Determine the [X, Y] coordinate at the center of the cell enclosing the given text.  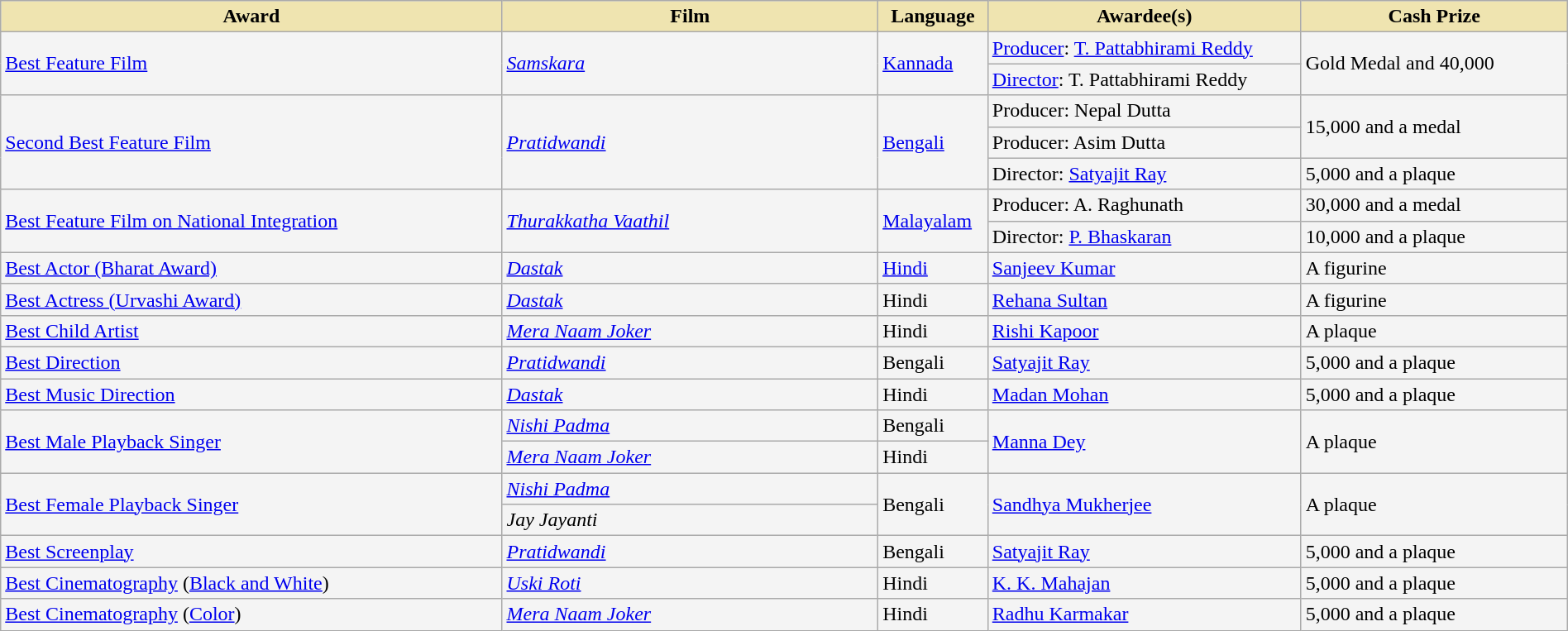
Best Actor (Bharat Award) [251, 268]
Thurakkatha Vaathil [690, 221]
Best Feature Film [251, 64]
Producer: A. Raghunath [1145, 205]
Kannada [933, 64]
Radhu Karmakar [1145, 614]
Second Best Feature Film [251, 142]
Samskara [690, 64]
Malayalam [933, 221]
10,000 and a plaque [1434, 237]
Best Cinematography (Color) [251, 614]
Best Direction [251, 362]
Director: T. Pattabhirami Reddy [1145, 79]
Best Male Playback Singer [251, 442]
Awardee(s) [1145, 17]
15,000 and a medal [1434, 127]
Award [251, 17]
Director: P. Bhaskaran [1145, 237]
Director: Satyajit Ray [1145, 174]
30,000 and a medal [1434, 205]
Gold Medal and 40,000 [1434, 64]
Best Child Artist [251, 331]
Best Female Playback Singer [251, 504]
K. K. Mahajan [1145, 583]
Film [690, 17]
Best Screenplay [251, 552]
Producer: Asim Dutta [1145, 142]
Producer: Nepal Dutta [1145, 111]
Sandhya Mukherjee [1145, 504]
Cash Prize [1434, 17]
Rehana Sultan [1145, 299]
Rishi Kapoor [1145, 331]
Best Feature Film on National Integration [251, 221]
Uski Roti [690, 583]
Best Music Direction [251, 394]
Best Actress (Urvashi Award) [251, 299]
Producer: T. Pattabhirami Reddy [1145, 48]
Best Cinematography (Black and White) [251, 583]
Language [933, 17]
Sanjeev Kumar [1145, 268]
Madan Mohan [1145, 394]
Jay Jayanti [690, 520]
Manna Dey [1145, 442]
